Pinpoint the cell where the given text exists, returning its (x, y) midpoint coordinate. 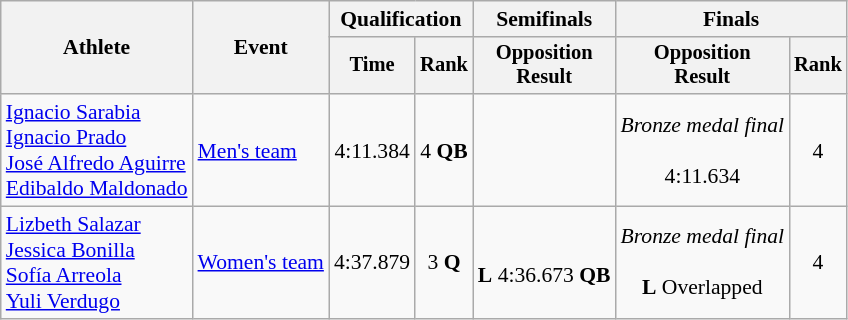
4:37.879 (372, 263)
Event (261, 48)
L 4:36.673 QB (544, 263)
4 QB (444, 150)
4:11.384 (372, 150)
Women's team (261, 263)
Ignacio SarabiaIgnacio PradoJosé Alfredo AguirreEdibaldo Maldonado (97, 150)
Lizbeth SalazarJessica BonillaSofía ArreolaYuli Verdugo (97, 263)
Athlete (97, 48)
Time (372, 66)
3 Q (444, 263)
Qualification (401, 19)
Men's team (261, 150)
Finals (730, 19)
Bronze medal final4:11.634 (702, 150)
Semifinals (544, 19)
Bronze medal finalL Overlapped (702, 263)
